From the cell containing the given text, extract its center point as (x, y) coordinate. 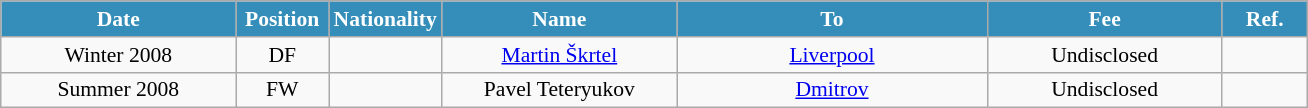
Martin Škrtel (560, 55)
To (832, 19)
Dmitrov (832, 90)
Date (118, 19)
Pavel Teteryukov (560, 90)
Liverpool (832, 55)
Name (560, 19)
Summer 2008 (118, 90)
Nationality (384, 19)
DF (282, 55)
Fee (1104, 19)
Winter 2008 (118, 55)
FW (282, 90)
Ref. (1264, 19)
Position (282, 19)
